Identify which cell holds the provided text, then report its (x, y) central coordinate. 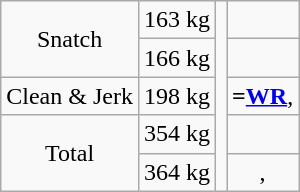
Clean & Jerk (70, 96)
198 kg (176, 96)
163 kg (176, 20)
354 kg (176, 134)
Total (70, 153)
, (263, 172)
=WR, (263, 96)
364 kg (176, 172)
Snatch (70, 39)
166 kg (176, 58)
